Identify which cell holds the provided text, then report its (X, Y) central coordinate. 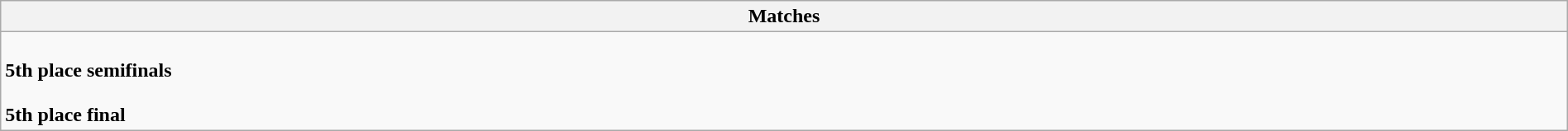
5th place semifinals 5th place final (784, 81)
Matches (784, 16)
